Detect which cell encompasses the target text, then output its [x, y] center coordinate. 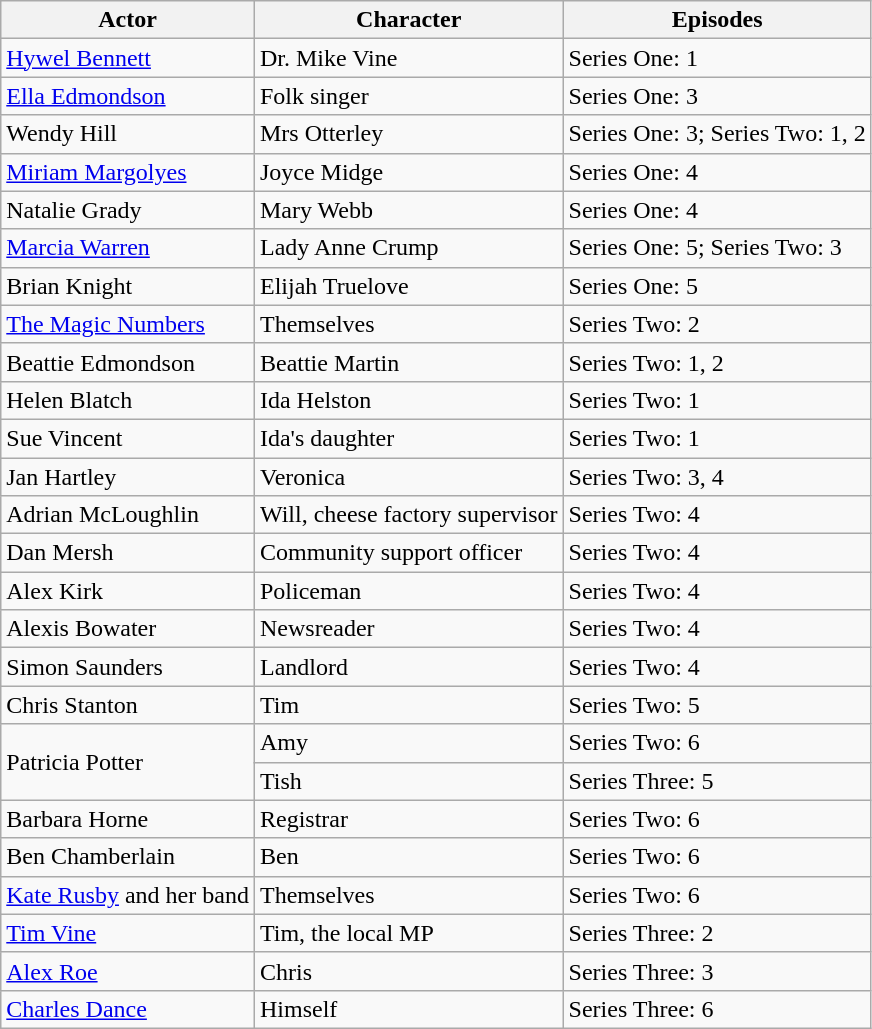
Dr. Mike Vine [408, 58]
Elijah Truelove [408, 286]
Sue Vincent [128, 438]
Chris Stanton [128, 705]
Tim [408, 705]
Himself [408, 1009]
Ben [408, 857]
Series Two: 1, 2 [717, 362]
Tim, the local MP [408, 933]
Series One: 1 [717, 58]
Will, cheese factory supervisor [408, 515]
Kate Rusby and her band [128, 895]
Ida's daughter [408, 438]
Chris [408, 971]
Hywel Bennett [128, 58]
The Magic Numbers [128, 324]
Brian Knight [128, 286]
Newsreader [408, 629]
Wendy Hill [128, 134]
Episodes [717, 20]
Dan Mersh [128, 553]
Beattie Martin [408, 362]
Amy [408, 743]
Landlord [408, 667]
Series Two: 2 [717, 324]
Ben Chamberlain [128, 857]
Patricia Potter [128, 762]
Ella Edmondson [128, 96]
Helen Blatch [128, 400]
Alex Kirk [128, 591]
Veronica [408, 477]
Beattie Edmondson [128, 362]
Mary Webb [408, 210]
Mrs Otterley [408, 134]
Natalie Grady [128, 210]
Marcia Warren [128, 248]
Character [408, 20]
Actor [128, 20]
Series One: 5 [717, 286]
Ida Helston [408, 400]
Lady Anne Crump [408, 248]
Alex Roe [128, 971]
Policeman [408, 591]
Tish [408, 781]
Registrar [408, 819]
Alexis Bowater [128, 629]
Series One: 3; Series Two: 1, 2 [717, 134]
Miriam Margolyes [128, 172]
Barbara Horne [128, 819]
Series Two: 3, 4 [717, 477]
Adrian McLoughlin [128, 515]
Charles Dance [128, 1009]
Jan Hartley [128, 477]
Community support officer [408, 553]
Tim Vine [128, 933]
Series Three: 3 [717, 971]
Series One: 5; Series Two: 3 [717, 248]
Folk singer [408, 96]
Series One: 3 [717, 96]
Simon Saunders [128, 667]
Series Three: 5 [717, 781]
Series Three: 2 [717, 933]
Series Three: 6 [717, 1009]
Joyce Midge [408, 172]
Series Two: 5 [717, 705]
